Extract the (x, y) coordinate from the center of the cell holding the provided text.  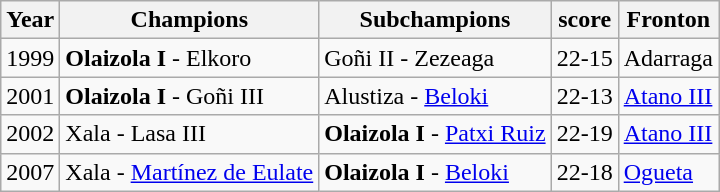
22-19 (584, 134)
Champions (190, 20)
Xala - Martínez de Eulate (190, 172)
score (584, 20)
22-15 (584, 58)
Subchampions (435, 20)
Alustiza - Beloki (435, 96)
Xala - Lasa III (190, 134)
Olaizola I - Beloki (435, 172)
2001 (30, 96)
1999 (30, 58)
22-13 (584, 96)
Ogueta (668, 172)
22-18 (584, 172)
Goñi II - Zezeaga (435, 58)
Year (30, 20)
Olaizola I - Patxi Ruiz (435, 134)
2002 (30, 134)
Olaizola I - Elkoro (190, 58)
Fronton (668, 20)
Olaizola I - Goñi III (190, 96)
2007 (30, 172)
Adarraga (668, 58)
